Detect which cell encompasses the target text, then output its [x, y] center coordinate. 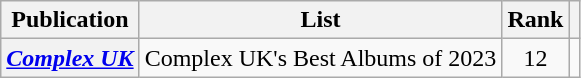
Complex UK [70, 58]
List [320, 20]
Rank [536, 20]
Complex UK's Best Albums of 2023 [320, 58]
12 [536, 58]
Publication [70, 20]
